For the text-containing cell, return its midpoint in [x, y] coordinate format. 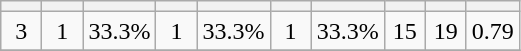
19 [446, 31]
3 [22, 31]
0.79 [492, 31]
15 [404, 31]
